Detect which cell encompasses the target text, then output its (x, y) center coordinate. 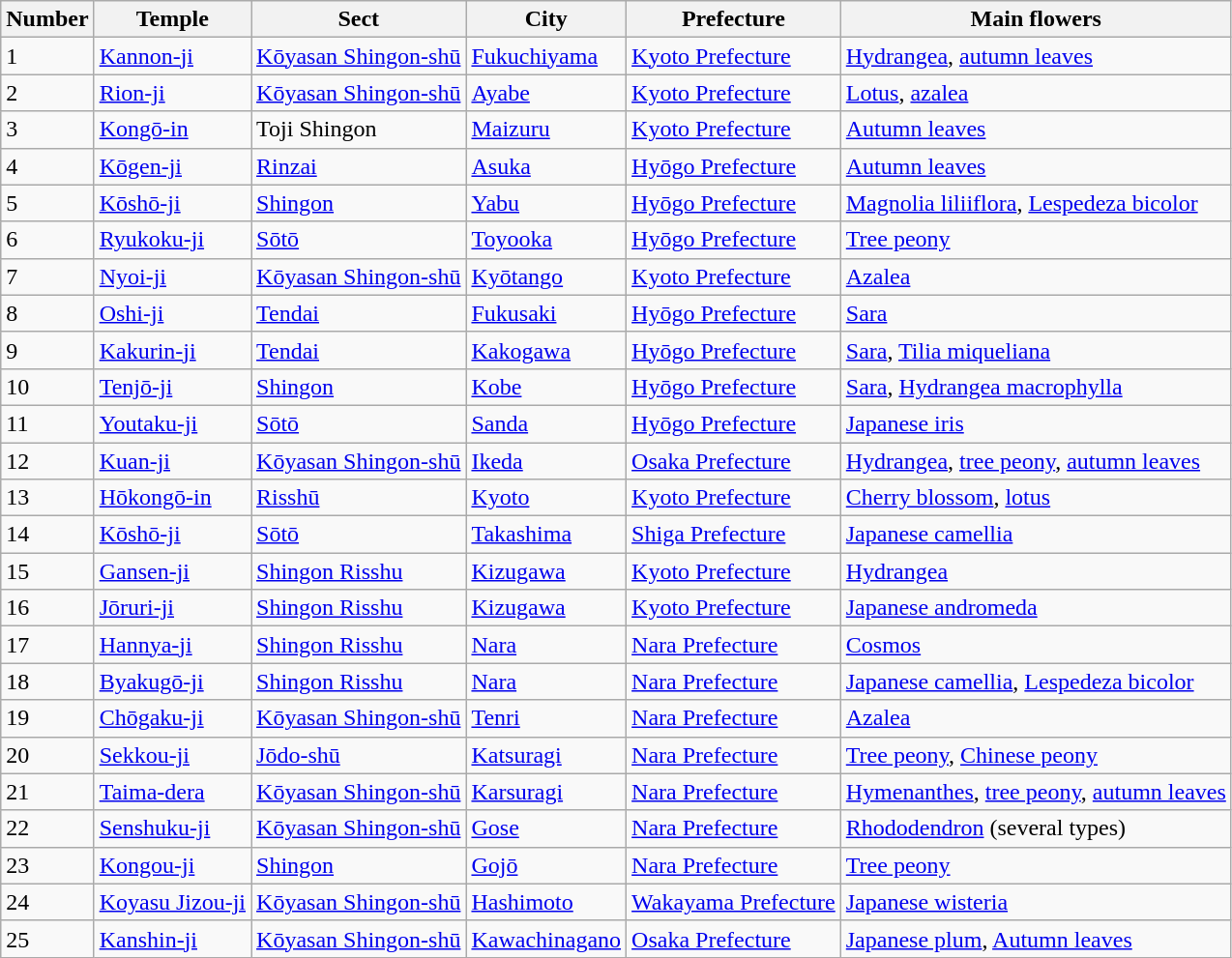
Japanese camellia (1036, 535)
Asuka (546, 166)
Rhododendron (several types) (1036, 828)
Sect (359, 19)
Main flowers (1036, 19)
15 (47, 571)
Shiga Prefecture (734, 535)
Koyasu Jizou-ji (172, 902)
Japanese wisteria (1036, 902)
Ryukoku-ji (172, 240)
12 (47, 461)
Kakogawa (546, 350)
25 (47, 939)
Kobe (546, 387)
Fukusaki (546, 313)
Hydrangea, tree peony, autumn leaves (1036, 461)
Sara (1036, 313)
Rion-ji (172, 93)
Tree peony, Chinese peony (1036, 755)
6 (47, 240)
24 (47, 902)
Tenri (546, 718)
Fukuchiyama (546, 56)
Sara, Tilia miqueliana (1036, 350)
Japanese plum, Autumn leaves (1036, 939)
Kōgen-ji (172, 166)
Temple (172, 19)
Byakugō-ji (172, 682)
Lotus, azalea (1036, 93)
Cherry blossom, lotus (1036, 498)
Wakayama Prefecture (734, 902)
Ayabe (546, 93)
Karsuragi (546, 792)
Hydrangea (1036, 571)
Oshi-ji (172, 313)
Tenjō-ji (172, 387)
Taima-dera (172, 792)
Senshuku-ji (172, 828)
Rinzai (359, 166)
Takashima (546, 535)
Yabu (546, 203)
Jōruri-ji (172, 608)
Toji Shingon (359, 130)
Gojō (546, 865)
Magnolia liliiflora, Lespedeza bicolor (1036, 203)
4 (47, 166)
Kongō-in (172, 130)
Jōdo-shū (359, 755)
Katsuragi (546, 755)
9 (47, 350)
18 (47, 682)
20 (47, 755)
5 (47, 203)
2 (47, 93)
Chōgaku-ji (172, 718)
16 (47, 608)
21 (47, 792)
Hōkongō-in (172, 498)
Kannon-ji (172, 56)
17 (47, 645)
Risshū (359, 498)
Number (47, 19)
Youtaku-ji (172, 423)
10 (47, 387)
7 (47, 276)
Kakurin-ji (172, 350)
Nyoi-ji (172, 276)
Kuan-ji (172, 461)
Sanda (546, 423)
1 (47, 56)
Japanese andromeda (1036, 608)
Kongou-ji (172, 865)
Prefecture (734, 19)
Sara, Hydrangea macrophylla (1036, 387)
Hannya-ji (172, 645)
Hydrangea, autumn leaves (1036, 56)
19 (47, 718)
City (546, 19)
23 (47, 865)
11 (47, 423)
Hymenanthes, tree peony, autumn leaves (1036, 792)
Ikeda (546, 461)
Japanese iris (1036, 423)
3 (47, 130)
Cosmos (1036, 645)
Hashimoto (546, 902)
Gansen-ji (172, 571)
Kawachinagano (546, 939)
Maizuru (546, 130)
Kanshin-ji (172, 939)
8 (47, 313)
Kyōtango (546, 276)
13 (47, 498)
14 (47, 535)
Japanese camellia, Lespedeza bicolor (1036, 682)
Kyoto (546, 498)
Toyooka (546, 240)
Sekkou-ji (172, 755)
22 (47, 828)
Gose (546, 828)
